Determine the (x, y) coordinate at the center of the cell enclosing the given text.  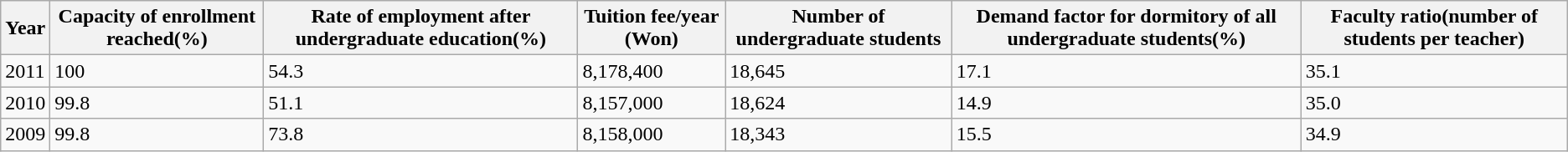
18,343 (839, 134)
15.5 (1126, 134)
34.9 (1434, 134)
51.1 (420, 103)
17.1 (1126, 71)
35.1 (1434, 71)
Demand factor for dormitory of all undergraduate students(%) (1126, 28)
Rate of employment after undergraduate education(%) (420, 28)
54.3 (420, 71)
2010 (25, 103)
Faculty ratio(number of students per teacher) (1434, 28)
8,157,000 (652, 103)
35.0 (1434, 103)
Tuition fee/year (Won) (652, 28)
8,178,400 (652, 71)
2009 (25, 134)
18,645 (839, 71)
100 (157, 71)
14.9 (1126, 103)
8,158,000 (652, 134)
18,624 (839, 103)
Number of undergraduate students (839, 28)
2011 (25, 71)
Year (25, 28)
73.8 (420, 134)
Capacity of enrollment reached(%) (157, 28)
